From the cell containing the given text, extract its center point as [x, y] coordinate. 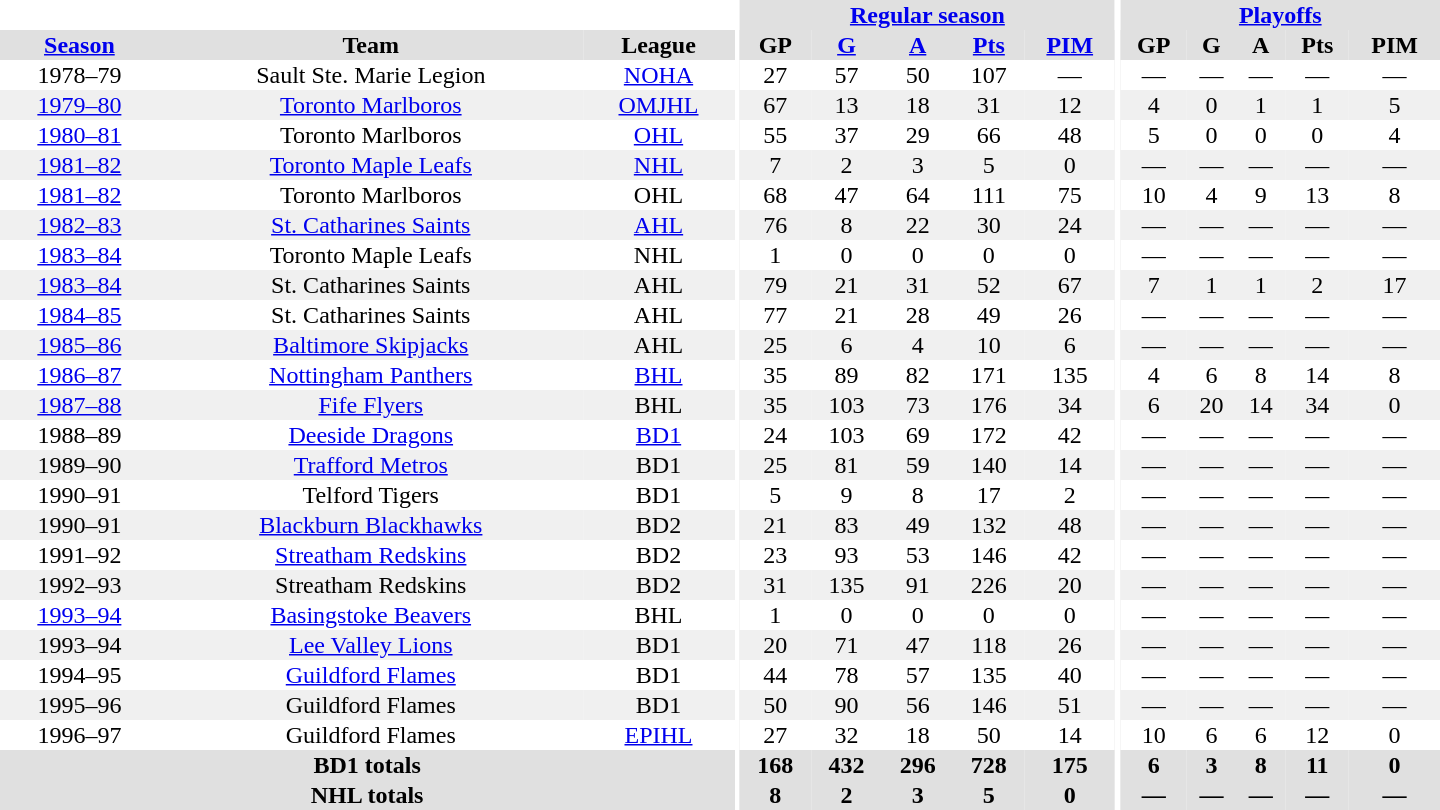
1994–95 [80, 675]
32 [846, 735]
23 [776, 555]
79 [776, 285]
89 [846, 375]
78 [846, 675]
Playoffs [1280, 15]
432 [846, 765]
175 [1070, 765]
1995–96 [80, 705]
Basingstoke Beavers [371, 615]
37 [846, 135]
55 [776, 135]
107 [988, 75]
EPIHL [659, 735]
171 [988, 375]
NHL totals [367, 795]
Sault Ste. Marie Legion [371, 75]
59 [918, 465]
140 [988, 465]
30 [988, 225]
40 [1070, 675]
81 [846, 465]
1986–87 [80, 375]
82 [918, 375]
69 [918, 435]
118 [988, 645]
1978–79 [80, 75]
68 [776, 195]
111 [988, 195]
172 [988, 435]
51 [1070, 705]
Deeside Dragons [371, 435]
Nottingham Panthers [371, 375]
Trafford Metros [371, 465]
132 [988, 525]
1985–86 [80, 345]
226 [988, 585]
1982–83 [80, 225]
77 [776, 315]
176 [988, 405]
OMJHL [659, 105]
28 [918, 315]
56 [918, 705]
44 [776, 675]
90 [846, 705]
1988–89 [80, 435]
91 [918, 585]
93 [846, 555]
168 [776, 765]
1991–92 [80, 555]
1987–88 [80, 405]
64 [918, 195]
Blackburn Blackhawks [371, 525]
Telford Tigers [371, 495]
71 [846, 645]
73 [918, 405]
296 [918, 765]
Season [80, 45]
29 [918, 135]
53 [918, 555]
52 [988, 285]
Baltimore Skipjacks [371, 345]
1989–90 [80, 465]
728 [988, 765]
League [659, 45]
83 [846, 525]
75 [1070, 195]
11 [1317, 765]
1979–80 [80, 105]
NOHA [659, 75]
1992–93 [80, 585]
Lee Valley Lions [371, 645]
Fife Flyers [371, 405]
66 [988, 135]
BD1 totals [367, 765]
1980–81 [80, 135]
Regular season [928, 15]
1984–85 [80, 315]
76 [776, 225]
Team [371, 45]
22 [918, 225]
1996–97 [80, 735]
